Extract the [x, y] coordinate from the center of the cell holding the provided text.  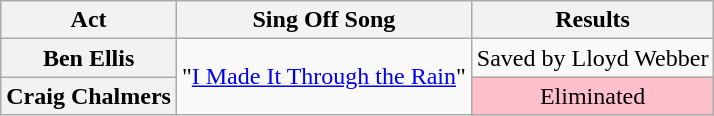
Sing Off Song [324, 20]
Results [592, 20]
Craig Chalmers [89, 96]
"I Made It Through the Rain" [324, 77]
Act [89, 20]
Eliminated [592, 96]
Ben Ellis [89, 58]
Saved by Lloyd Webber [592, 58]
